Pinpoint the cell where the given text exists, returning its [x, y] midpoint coordinate. 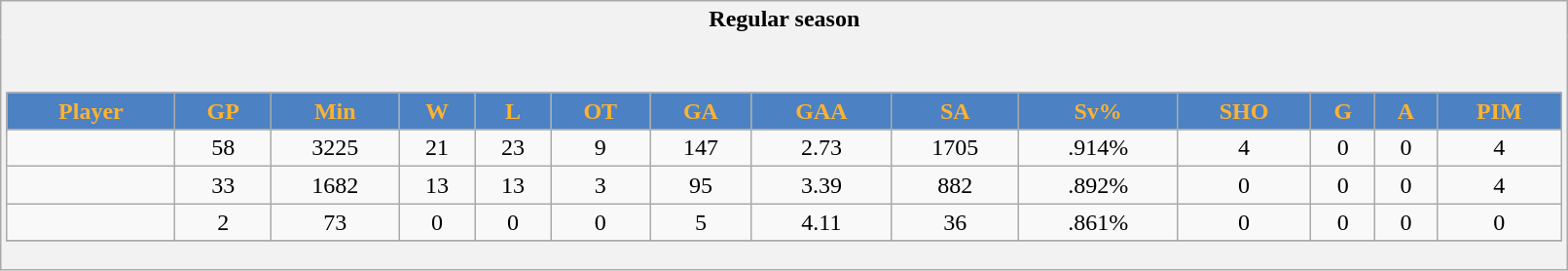
.892% [1098, 185]
1705 [956, 148]
2.73 [821, 148]
3.39 [821, 185]
L [513, 111]
GP [224, 111]
GAA [821, 111]
1682 [335, 185]
33 [224, 185]
Regular season [784, 19]
2 [224, 222]
SHO [1244, 111]
73 [335, 222]
OT [601, 111]
GA [701, 111]
Min [335, 111]
3225 [335, 148]
882 [956, 185]
Sv% [1098, 111]
36 [956, 222]
58 [224, 148]
23 [513, 148]
4.11 [821, 222]
.914% [1098, 148]
A [1405, 111]
9 [601, 148]
.861% [1098, 222]
Player [91, 111]
W [437, 111]
21 [437, 148]
G [1343, 111]
95 [701, 185]
SA [956, 111]
147 [701, 148]
5 [701, 222]
PIM [1499, 111]
3 [601, 185]
